Capture the cell that displays the provided text and extract its [x, y] central coordinate. 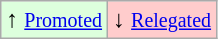
↑ Promoted [54, 20]
↓ Relegated [162, 20]
